Detect which cell encompasses the target text, then output its (X, Y) center coordinate. 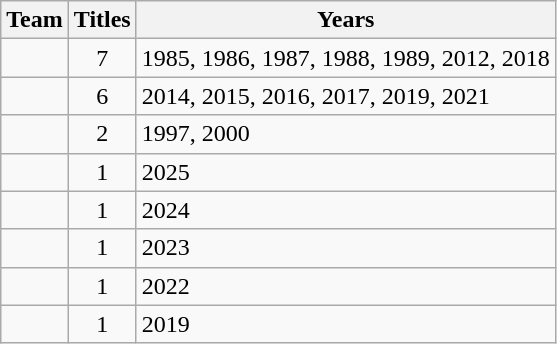
2 (102, 134)
2024 (346, 210)
2022 (346, 286)
7 (102, 58)
1985, 1986, 1987, 1988, 1989, 2012, 2018 (346, 58)
Years (346, 20)
2019 (346, 324)
2014, 2015, 2016, 2017, 2019, 2021 (346, 96)
2023 (346, 248)
6 (102, 96)
Titles (102, 20)
2025 (346, 172)
Team (35, 20)
1997, 2000 (346, 134)
